Return [x, y] of the center of cell containing provided text 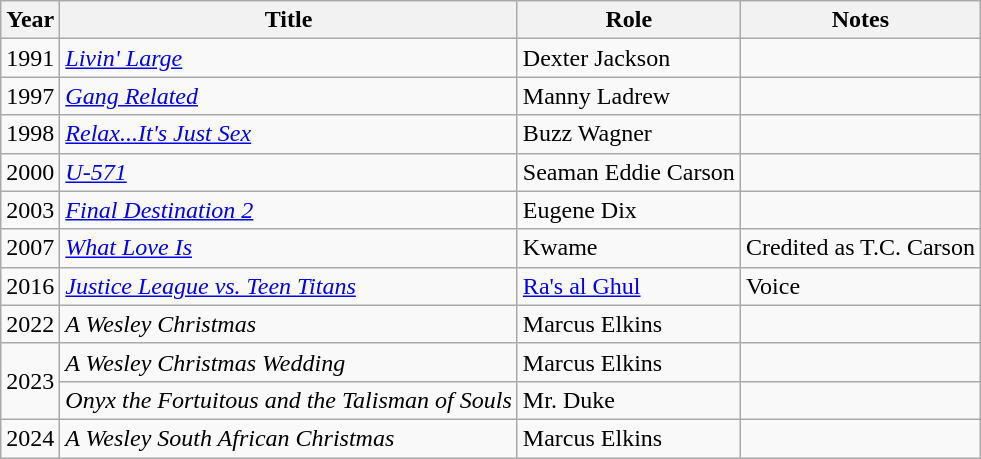
A Wesley Christmas [289, 324]
Voice [860, 286]
Seaman Eddie Carson [628, 172]
What Love Is [289, 248]
Notes [860, 20]
Manny Ladrew [628, 96]
2024 [30, 438]
2016 [30, 286]
Onyx the Fortuitous and the Talisman of Souls [289, 400]
1998 [30, 134]
2003 [30, 210]
Year [30, 20]
Role [628, 20]
Credited as T.C. Carson [860, 248]
Ra's al Ghul [628, 286]
1997 [30, 96]
Gang Related [289, 96]
Title [289, 20]
2023 [30, 381]
Dexter Jackson [628, 58]
A Wesley South African Christmas [289, 438]
2000 [30, 172]
1991 [30, 58]
A Wesley Christmas Wedding [289, 362]
Buzz Wagner [628, 134]
U-571 [289, 172]
2022 [30, 324]
Relax...It's Just Sex [289, 134]
2007 [30, 248]
Kwame [628, 248]
Eugene Dix [628, 210]
Livin' Large [289, 58]
Final Destination 2 [289, 210]
Justice League vs. Teen Titans [289, 286]
Mr. Duke [628, 400]
